For the text-containing cell, return its midpoint in [x, y] coordinate format. 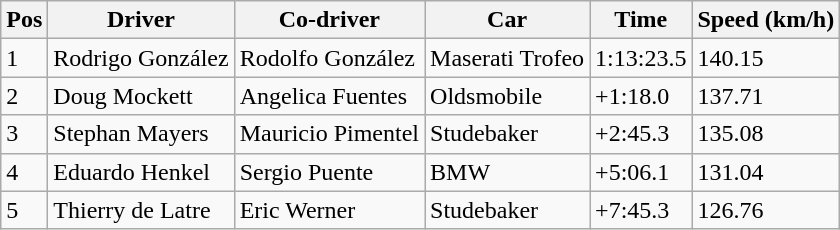
BMW [508, 172]
Rodolfo González [329, 58]
Thierry de Latre [141, 210]
2 [24, 96]
135.08 [766, 134]
126.76 [766, 210]
Maserati Trofeo [508, 58]
140.15 [766, 58]
+5:06.1 [641, 172]
137.71 [766, 96]
5 [24, 210]
Sergio Puente [329, 172]
Driver [141, 20]
Doug Mockett [141, 96]
Speed (km/h) [766, 20]
Oldsmobile [508, 96]
3 [24, 134]
1 [24, 58]
4 [24, 172]
Pos [24, 20]
Co-driver [329, 20]
Stephan Mayers [141, 134]
Eric Werner [329, 210]
+2:45.3 [641, 134]
1:13:23.5 [641, 58]
Time [641, 20]
Car [508, 20]
Mauricio Pimentel [329, 134]
Angelica Fuentes [329, 96]
+7:45.3 [641, 210]
Eduardo Henkel [141, 172]
131.04 [766, 172]
+1:18.0 [641, 96]
Rodrigo González [141, 58]
